Determine the [x, y] coordinate at the center of the cell enclosing the given text.  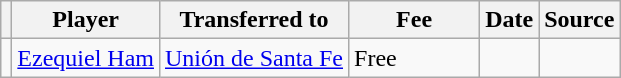
Transferred to [254, 20]
Date [510, 20]
Fee [414, 20]
Source [580, 20]
Unión de Santa Fe [254, 58]
Ezequiel Ham [86, 58]
Free [414, 58]
Player [86, 20]
